Detect which cell encompasses the target text, then output its (X, Y) center coordinate. 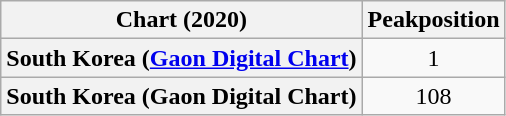
Peakposition (434, 20)
108 (434, 96)
1 (434, 58)
Chart (2020) (182, 20)
